Return (X, Y) of the center of cell containing provided text 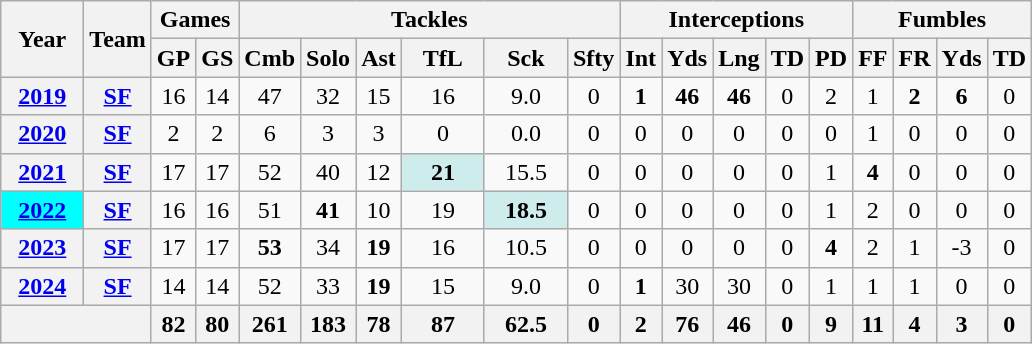
21 (442, 172)
78 (379, 324)
62.5 (526, 324)
53 (270, 248)
Lng (739, 58)
Int (641, 58)
2024 (42, 286)
40 (328, 172)
76 (688, 324)
12 (379, 172)
80 (218, 324)
Solo (328, 58)
-3 (962, 248)
261 (270, 324)
GP (173, 58)
2022 (42, 210)
2023 (42, 248)
2019 (42, 96)
18.5 (526, 210)
33 (328, 286)
Year (42, 39)
GS (218, 58)
Sck (526, 58)
32 (328, 96)
Interceptions (736, 20)
Team (118, 39)
15.5 (526, 172)
Games (194, 20)
82 (173, 324)
183 (328, 324)
9 (832, 324)
10 (379, 210)
87 (442, 324)
10.5 (526, 248)
2020 (42, 134)
0.0 (526, 134)
FR (914, 58)
34 (328, 248)
51 (270, 210)
Cmb (270, 58)
FF (873, 58)
47 (270, 96)
41 (328, 210)
TfL (442, 58)
PD (832, 58)
2021 (42, 172)
Fumbles (942, 20)
Tackles (430, 20)
11 (873, 324)
Ast (379, 58)
Sfty (593, 58)
